Provide the (X, Y) coordinate of the cell's center where the given text is located.  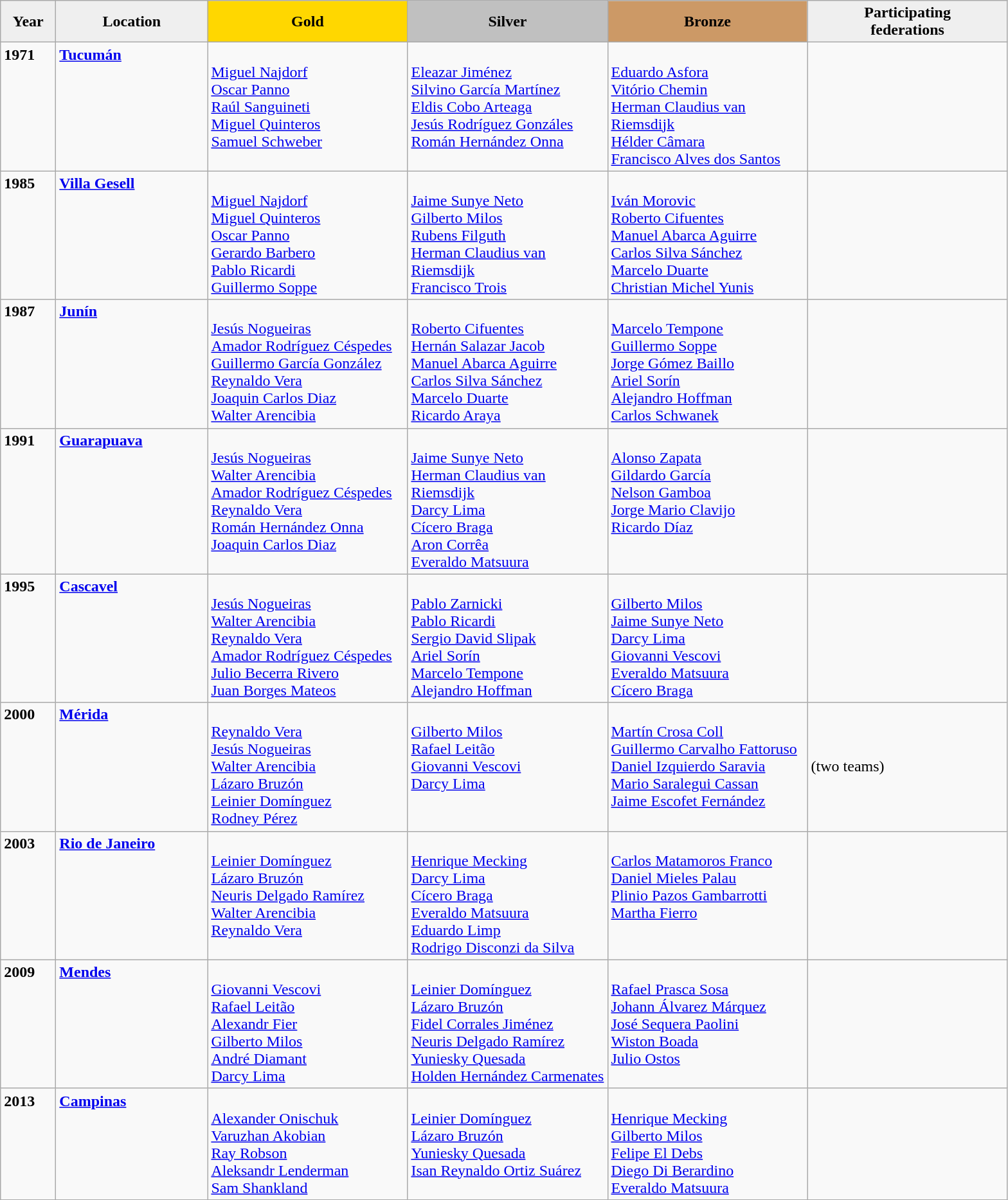
Henrique MeckingGilberto MilosFelipe El DebsDiego Di BerardinoEveraldo Matsuura (707, 1144)
Jesús NogueirasWalter ArencibiaAmador Rodríguez CéspedesReynaldo VeraRomán Hernández OnnaJoaquin Carlos Diaz (307, 501)
1971 (28, 107)
Jaime Sunye NetoGilberto MilosRubens FilguthHerman Claudius van RiemsdijkFrancisco Trois (508, 235)
Jaime Sunye NetoHerman Claudius van RiemsdijkDarcy LimaCícero BragaAron CorrêaEveraldo Matsuura (508, 501)
2000 (28, 767)
Silver (508, 22)
Tucumán (132, 107)
Year (28, 22)
Jesús NogueirasWalter ArencibiaReynaldo VeraAmador Rodríguez CéspedesJulio Becerra RiveroJuan Borges Mateos (307, 638)
Giovanni VescoviRafael LeitãoAlexandr FierGilberto MilosAndré DiamantDarcy Lima (307, 1024)
1995 (28, 638)
2013 (28, 1144)
Rafael Prasca SosaJohann Álvarez MárquezJosé Sequera PaoliniWiston BoadaJulio Ostos (707, 1024)
Martín Crosa CollGuillermo Carvalho FattorusoDaniel Izquierdo SaraviaMario Saralegui CassanJaime Escofet Fernández (707, 767)
Miguel NajdorfMiguel QuinterosOscar PannoGerardo BarberoPablo RicardiGuillermo Soppe (307, 235)
Mendes (132, 1024)
Alonso ZapataGildardo GarcíaNelson GamboaJorge Mario ClavijoRicardo Díaz (707, 501)
1991 (28, 501)
Pablo ZarnickiPablo RicardiSergio David SlipakAriel SorínMarcelo TemponeAlejandro Hoffman (508, 638)
Reynaldo VeraJesús NogueirasWalter ArencibiaLázaro BruzónLeinier DomínguezRodney Pérez (307, 767)
Campinas (132, 1144)
Henrique MeckingDarcy LimaCícero BragaEveraldo MatsuuraEduardo LimpRodrigo Disconzi da Silva (508, 895)
Rio de Janeiro (132, 895)
Alexander OnischukVaruzhan AkobianRay RobsonAleksandr LendermanSam Shankland (307, 1144)
Bronze (707, 22)
Leinier DomínguezLázaro BruzónYuniesky QuesadaIsan Reynaldo Ortiz Suárez (508, 1144)
Iván MorovicRoberto CifuentesManuel Abarca AguirreCarlos Silva SánchezMarcelo DuarteChristian Michel Yunis (707, 235)
Mérida (132, 767)
Gilberto MilosRafael LeitãoGiovanni VescoviDarcy Lima (508, 767)
Jesús NogueirasAmador Rodríguez CéspedesGuillermo García GonzálezReynaldo VeraJoaquin Carlos DiazWalter Arencibia (307, 364)
Miguel NajdorfOscar PannoRaúl SanguinetiMiguel QuinterosSamuel Schweber (307, 107)
Location (132, 22)
2003 (28, 895)
Marcelo TemponeGuillermo SoppeJorge Gómez BailloAriel SorínAlejandro HoffmanCarlos Schwanek (707, 364)
(two teams) (908, 767)
Villa Gesell (132, 235)
1985 (28, 235)
Leinier DomínguezLázaro BruzónNeuris Delgado RamírezWalter ArencibiaReynaldo Vera (307, 895)
Roberto CifuentesHernán Salazar JacobManuel Abarca AguirreCarlos Silva SánchezMarcelo DuarteRicardo Araya (508, 364)
Guarapuava (132, 501)
Eduardo AsforaVitório CheminHerman Claudius van RiemsdijkHélder CâmaraFrancisco Alves dos Santos (707, 107)
Carlos Matamoros FrancoDaniel Mieles PalauPlinio Pazos GambarrottiMartha Fierro (707, 895)
Eleazar JiménezSilvino García MartínezEldis Cobo ArteagaJesús Rodríguez GonzálesRomán Hernández Onna (508, 107)
Leinier DomínguezLázaro BruzónFidel Corrales JiménezNeuris Delgado RamírezYuniesky QuesadaHolden Hernández Carmenates (508, 1024)
Junín (132, 364)
Cascavel (132, 638)
1987 (28, 364)
2009 (28, 1024)
Gold (307, 22)
Gilberto MilosJaime Sunye NetoDarcy LimaGiovanni VescoviEveraldo MatsuuraCícero Braga (707, 638)
Participatingfederations (908, 22)
